For the text-containing cell, return its midpoint in [X, Y] coordinate format. 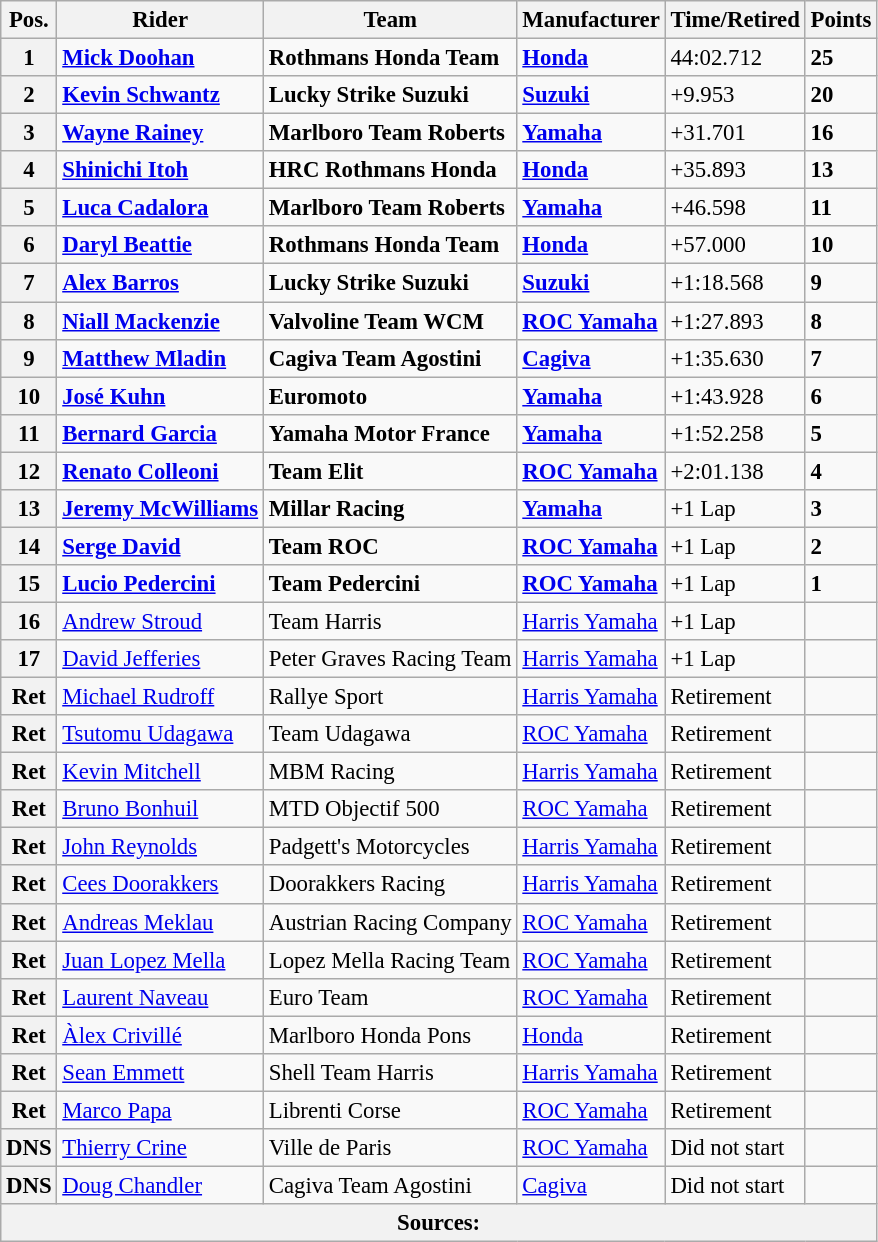
+1:52.258 [735, 433]
John Reynolds [160, 847]
Tsutomu Udagawa [160, 734]
Team [390, 20]
Librenti Corse [390, 1110]
José Kuhn [160, 396]
Renato Colleoni [160, 471]
14 [29, 546]
Ville de Paris [390, 1148]
Matthew Mladin [160, 358]
20 [840, 95]
Àlex Crivillé [160, 1035]
Shell Team Harris [390, 1073]
Bernard Garcia [160, 433]
Cees Doorakkers [160, 885]
Team Pedercini [390, 584]
Team ROC [390, 546]
+1:43.928 [735, 396]
Millar Racing [390, 509]
+57.000 [735, 245]
Euromoto [390, 396]
Laurent Naveau [160, 997]
+35.893 [735, 170]
Points [840, 20]
HRC Rothmans Honda [390, 170]
17 [29, 659]
Yamaha Motor France [390, 433]
Luca Cadalora [160, 208]
Juan Lopez Mella [160, 960]
Austrian Racing Company [390, 922]
Doug Chandler [160, 1185]
25 [840, 58]
Team Elit [390, 471]
Andreas Meklau [160, 922]
Peter Graves Racing Team [390, 659]
+9.953 [735, 95]
Serge David [160, 546]
Time/Retired [735, 20]
+1:35.630 [735, 358]
Andrew Stroud [160, 621]
Team Harris [390, 621]
Bruno Bonhuil [160, 809]
+2:01.138 [735, 471]
12 [29, 471]
+31.701 [735, 133]
MTD Objectif 500 [390, 809]
Marlboro Honda Pons [390, 1035]
Daryl Beattie [160, 245]
Alex Barros [160, 283]
+46.598 [735, 208]
Thierry Crine [160, 1148]
Lucio Pedercini [160, 584]
Doorakkers Racing [390, 885]
Rallye Sport [390, 697]
Sources: [439, 1223]
+1:27.893 [735, 321]
Valvoline Team WCM [390, 321]
Marco Papa [160, 1110]
Rider [160, 20]
Niall Mackenzie [160, 321]
Manufacturer [591, 20]
Jeremy McWilliams [160, 509]
Kevin Mitchell [160, 772]
Lopez Mella Racing Team [390, 960]
Sean Emmett [160, 1073]
Team Udagawa [390, 734]
Michael Rudroff [160, 697]
Kevin Schwantz [160, 95]
+1:18.568 [735, 283]
Shinichi Itoh [160, 170]
David Jefferies [160, 659]
MBM Racing [390, 772]
Pos. [29, 20]
15 [29, 584]
Wayne Rainey [160, 133]
Euro Team [390, 997]
Mick Doohan [160, 58]
44:02.712 [735, 58]
Padgett's Motorcycles [390, 847]
